Return the [X, Y] coordinate for the center point of the cell that contains the specified text.  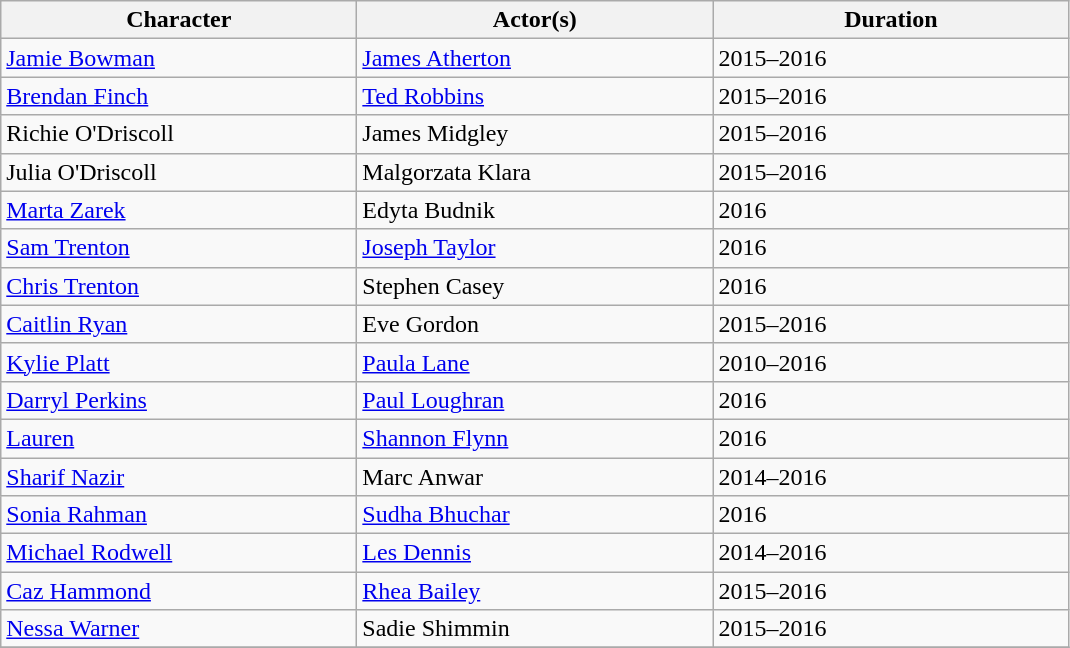
Actor(s) [535, 20]
Marc Anwar [535, 477]
Paul Loughran [535, 400]
Rhea Bailey [535, 591]
Stephen Casey [535, 286]
Sadie Shimmin [535, 629]
Paula Lane [535, 362]
James Atherton [535, 58]
Ted Robbins [535, 96]
Edyta Budnik [535, 210]
Duration [891, 20]
Julia O'Driscoll [179, 172]
Character [179, 20]
Brendan Finch [179, 96]
2010–2016 [891, 362]
Sharif Nazir [179, 477]
Marta Zarek [179, 210]
Lauren [179, 438]
Michael Rodwell [179, 553]
Sonia Rahman [179, 515]
Caz Hammond [179, 591]
Sam Trenton [179, 248]
James Midgley [535, 134]
Les Dennis [535, 553]
Shannon Flynn [535, 438]
Jamie Bowman [179, 58]
Caitlin Ryan [179, 324]
Richie O'Driscoll [179, 134]
Sudha Bhuchar [535, 515]
Joseph Taylor [535, 248]
Chris Trenton [179, 286]
Malgorzata Klara [535, 172]
Kylie Platt [179, 362]
Eve Gordon [535, 324]
Darryl Perkins [179, 400]
Nessa Warner [179, 629]
